Find where the given text appears and provide that cell's center as [X, Y] coordinate. 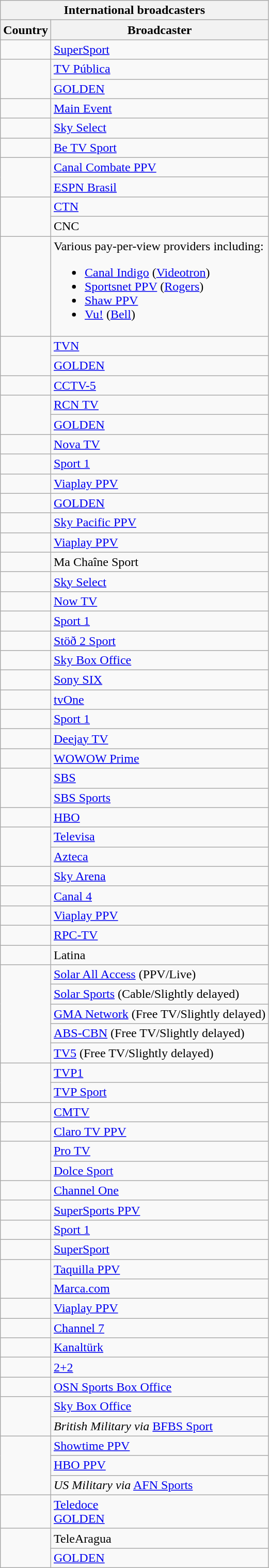
Marca.com [159, 1289]
ABS-CBN (Free TV/Slightly delayed) [159, 1033]
RCN TV [159, 405]
Deejay TV [159, 739]
Stöð 2 Sport [159, 640]
Taquilla PPV [159, 1269]
Solar All Access (PPV/Live) [159, 975]
Dolce Sport [159, 1171]
SBS Sports [159, 798]
ESPN Brasil [159, 187]
TV Pública [159, 69]
Main Event [159, 108]
GMA Network (Free TV/Slightly delayed) [159, 1014]
TVP Sport [159, 1092]
British Military via BFBS Sport [159, 1426]
SBS [159, 778]
Sky Pacific PPV [159, 523]
CMTV [159, 1112]
Kanaltürk [159, 1348]
CCTV-5 [159, 385]
CTN [159, 206]
TV5 (Free TV/Slightly delayed) [159, 1053]
HBO PPV [159, 1465]
WOWOW Prime [159, 758]
International broadcasters [134, 10]
US Military via AFN Sports [159, 1485]
Channel 7 [159, 1328]
2+2 [159, 1367]
RPC-TV [159, 935]
Solar Sports (Cable/Slightly delayed) [159, 994]
Sony SIX [159, 680]
TeleAragua [159, 1538]
Channel One [159, 1190]
Country [26, 30]
OSN Sports Box Office [159, 1387]
Canal 4 [159, 896]
TVP1 [159, 1073]
Now TV [159, 601]
Nova TV [159, 444]
Broadcaster [159, 30]
Latina [159, 955]
Claro TV PPV [159, 1131]
Canal Combate PPV [159, 167]
Pro TV [159, 1151]
TeledoceGOLDEN [159, 1512]
tvOne [159, 700]
SuperSports PPV [159, 1210]
Showtime PPV [159, 1446]
Various pay-per-view providers including:Canal Indigo (Videotron)Sportsnet PPV (Rogers)Shaw PPVVu! (Bell) [159, 286]
TVN [159, 346]
HBO [159, 817]
Sky Arena [159, 876]
Azteca [159, 856]
CNC [159, 226]
Ma Chaîne Sport [159, 562]
Be TV Sport [159, 148]
Televisa [159, 837]
